Pinpoint the cell where the given text exists, returning its (x, y) midpoint coordinate. 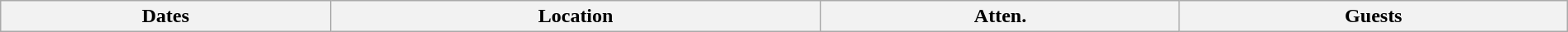
Location (576, 16)
Atten. (1001, 16)
Dates (165, 16)
Guests (1373, 16)
